Capture the cell that displays the provided text and extract its [x, y] central coordinate. 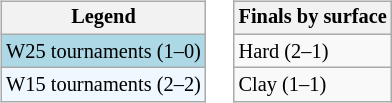
W15 tournaments (2–2) [103, 85]
W25 tournaments (1–0) [103, 51]
Finals by surface [313, 18]
Legend [103, 18]
Hard (2–1) [313, 51]
Clay (1–1) [313, 85]
